From the cell containing the given text, extract its center point as [X, Y] coordinate. 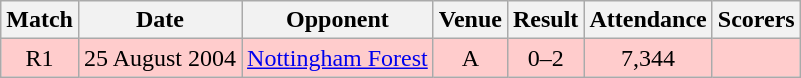
Nottingham Forest [338, 58]
Date [160, 20]
Match [40, 20]
Scorers [756, 20]
Attendance [648, 20]
0–2 [545, 58]
7,344 [648, 58]
Venue [470, 20]
A [470, 58]
Opponent [338, 20]
25 August 2004 [160, 58]
Result [545, 20]
R1 [40, 58]
